Detect which cell encompasses the target text, then output its (x, y) center coordinate. 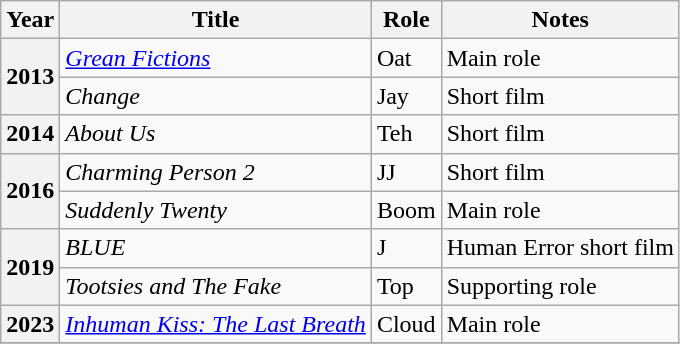
Oat (406, 58)
JJ (406, 172)
Grean Fictions (216, 58)
Teh (406, 134)
Tootsies and The Fake (216, 286)
Jay (406, 96)
Cloud (406, 324)
Suddenly Twenty (216, 210)
J (406, 248)
Supporting role (560, 286)
Notes (560, 20)
Boom (406, 210)
Change (216, 96)
2016 (30, 191)
BLUE (216, 248)
About Us (216, 134)
Role (406, 20)
Human Error short film (560, 248)
Title (216, 20)
2019 (30, 267)
2014 (30, 134)
Year (30, 20)
Charming Person 2 (216, 172)
Top (406, 286)
2023 (30, 324)
2013 (30, 77)
Inhuman Kiss: The Last Breath (216, 324)
